Pinpoint the cell where the given text exists, returning its [X, Y] midpoint coordinate. 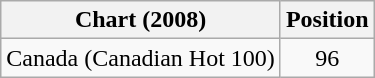
Canada (Canadian Hot 100) [141, 58]
Chart (2008) [141, 20]
96 [327, 58]
Position [327, 20]
